Find where the given text appears and provide that cell's center as [X, Y] coordinate. 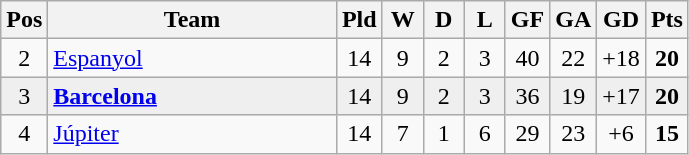
Espanyol [192, 58]
6 [484, 134]
Barcelona [192, 96]
D [444, 20]
GA [574, 20]
23 [574, 134]
22 [574, 58]
7 [402, 134]
36 [527, 96]
Pos [24, 20]
+17 [622, 96]
GF [527, 20]
15 [666, 134]
19 [574, 96]
40 [527, 58]
Pts [666, 20]
Pld [359, 20]
L [484, 20]
4 [24, 134]
GD [622, 20]
+6 [622, 134]
Team [192, 20]
Júpiter [192, 134]
+18 [622, 58]
1 [444, 134]
29 [527, 134]
W [402, 20]
